Return [x, y] of the center of cell containing provided text 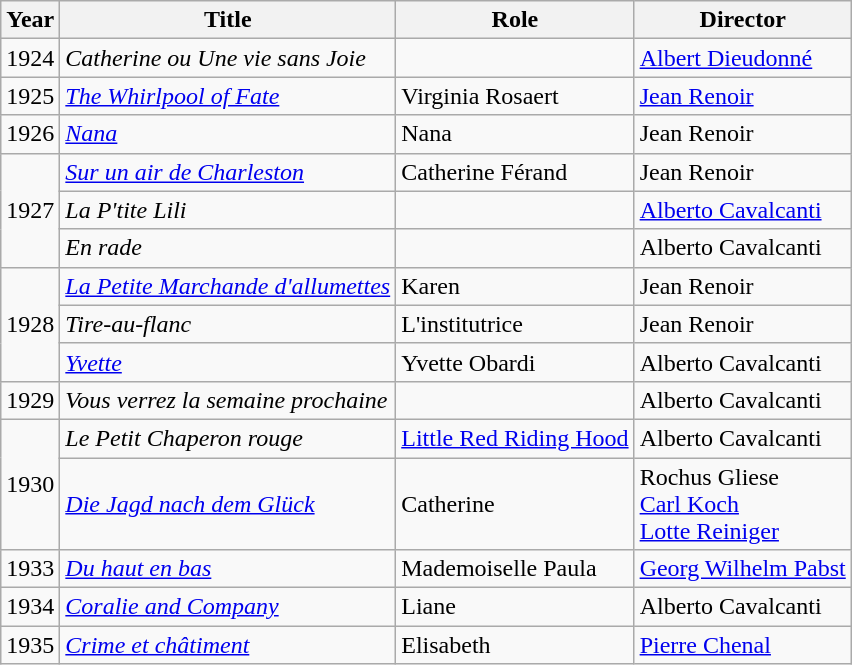
La P'tite Lili [228, 210]
Georg Wilhelm Pabst [742, 569]
Liane [515, 607]
Elisabeth [515, 645]
1934 [30, 607]
1930 [30, 484]
1926 [30, 134]
Yvette Obardi [515, 362]
Albert Dieudonné [742, 58]
Rochus Gliese Carl Koch Lotte Reiniger [742, 504]
1933 [30, 569]
Catherine Férand [515, 172]
Virginia Rosaert [515, 96]
Coralie and Company [228, 607]
Little Red Riding Hood [515, 438]
Vous verrez la semaine prochaine [228, 400]
Catherine ou Une vie sans Joie [228, 58]
L'institutrice [515, 324]
Crime et châtiment [228, 645]
Pierre Chenal [742, 645]
Year [30, 20]
Tire-au-flanc [228, 324]
En rade [228, 248]
1929 [30, 400]
Title [228, 20]
La Petite Marchande d'allumettes [228, 286]
1924 [30, 58]
1935 [30, 645]
1925 [30, 96]
Sur un air de Charleston [228, 172]
Mademoiselle Paula [515, 569]
Le Petit Chaperon rouge [228, 438]
Du haut en bas [228, 569]
The Whirlpool of Fate [228, 96]
1928 [30, 324]
Director [742, 20]
Die Jagd nach dem Glück [228, 504]
Role [515, 20]
1927 [30, 210]
Karen [515, 286]
Catherine [515, 504]
Yvette [228, 362]
